Locate the cell with the specified text and output its (X, Y) center coordinate. 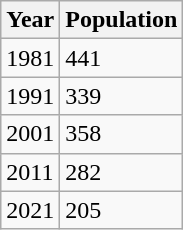
282 (122, 172)
358 (122, 134)
Year (30, 20)
1991 (30, 96)
441 (122, 58)
2021 (30, 210)
205 (122, 210)
1981 (30, 58)
2011 (30, 172)
339 (122, 96)
2001 (30, 134)
Population (122, 20)
